For the text-containing cell, return its midpoint in [X, Y] coordinate format. 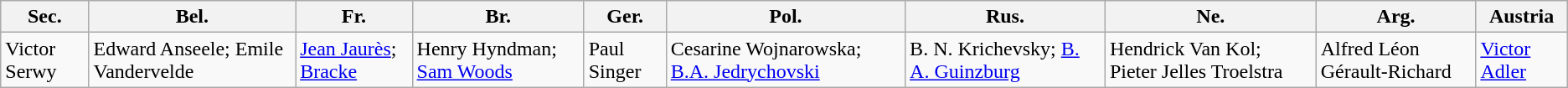
Rus. [1005, 17]
Edward Anseele; Emile Vandervelde [193, 60]
Br. [498, 17]
Alfred Léon Gérault-Richard [1395, 60]
Bel. [193, 17]
Pol. [786, 17]
Henry Hyndman; Sam Woods [498, 60]
Ne. [1210, 17]
B. N. Krichevsky; B. A. Guinzburg [1005, 60]
Cesarine Wojnarowska; B.A. Jedrychovski [786, 60]
Hendrick Van Kol; Pieter Jelles Troelstra [1210, 60]
Paul Singer [625, 60]
Fr. [353, 17]
Sec. [45, 17]
Victor Adler [1521, 60]
Ger. [625, 17]
Austria [1521, 17]
Arg. [1395, 17]
Victor Serwy [45, 60]
Jean Jaurès; Bracke [353, 60]
